Return the [x, y] coordinate for the center point of the cell that contains the specified text.  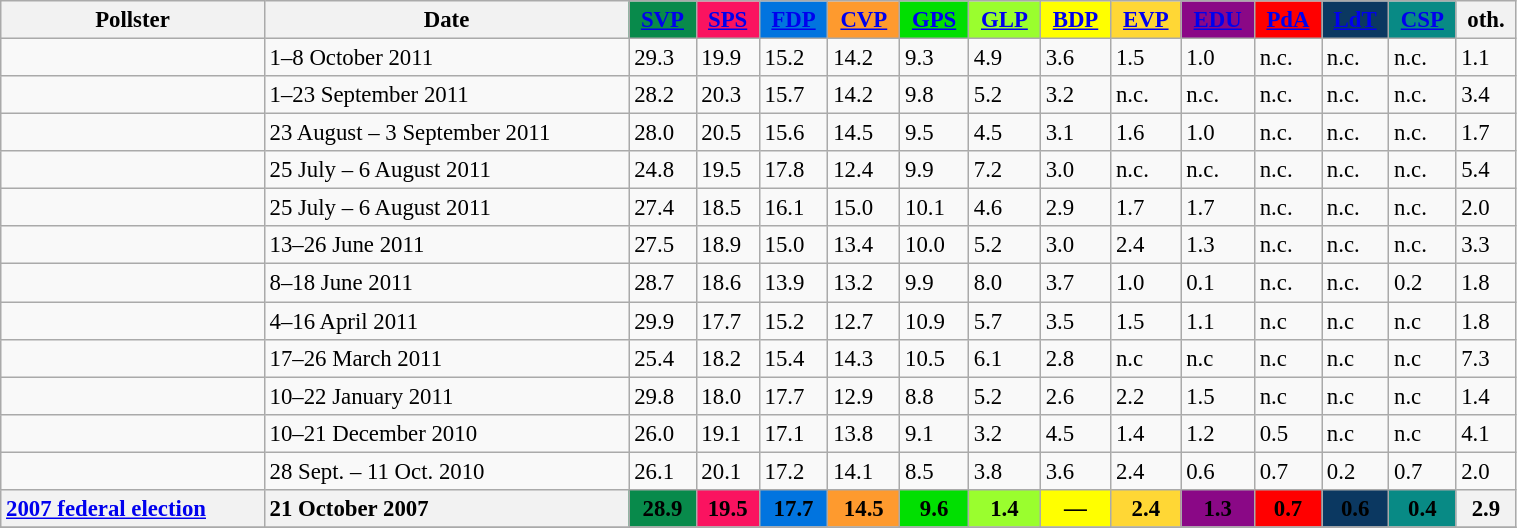
19.1 [728, 433]
14.1 [864, 471]
18.0 [728, 396]
28.0 [662, 133]
4–16 April 2011 [446, 321]
18.5 [728, 208]
20.3 [728, 95]
5.7 [1004, 321]
3.7 [1075, 283]
0.5 [1288, 433]
25.4 [662, 358]
17.2 [794, 471]
3.5 [1075, 321]
FDP [794, 20]
28.9 [662, 509]
14.3 [864, 358]
18.2 [728, 358]
oth. [1486, 20]
Pollster [132, 20]
17.8 [794, 170]
4.6 [1004, 208]
9.1 [934, 433]
15.4 [794, 358]
28 Sept. – 11 Oct. 2010 [446, 471]
17.1 [794, 433]
20.1 [728, 471]
13.2 [864, 283]
10.0 [934, 245]
9.8 [934, 95]
9.5 [934, 133]
CVP [864, 20]
19.9 [728, 58]
12.4 [864, 170]
EVP [1146, 20]
1.6 [1146, 133]
29.3 [662, 58]
10.9 [934, 321]
SPS [728, 20]
9.3 [934, 58]
2.8 [1075, 358]
CSP [1422, 20]
13–26 June 2011 [446, 245]
2.6 [1075, 396]
3.1 [1075, 133]
SVP [662, 20]
GLP [1004, 20]
13.8 [864, 433]
16.1 [794, 208]
1.2 [1218, 433]
12.7 [864, 321]
4.1 [1486, 433]
18.9 [728, 245]
10.5 [934, 358]
— [1075, 509]
29.8 [662, 396]
12.9 [864, 396]
0.4 [1422, 509]
9.6 [934, 509]
10–22 January 2011 [446, 396]
10.1 [934, 208]
26.0 [662, 433]
15.6 [794, 133]
7.2 [1004, 170]
0.1 [1218, 283]
13.9 [794, 283]
1–23 September 2011 [446, 95]
29.9 [662, 321]
8–18 June 2011 [446, 283]
23 August – 3 September 2011 [446, 133]
15.7 [794, 95]
28.2 [662, 95]
7.3 [1486, 358]
17–26 March 2011 [446, 358]
1–8 October 2011 [446, 58]
27.5 [662, 245]
5.4 [1486, 170]
8.0 [1004, 283]
3.3 [1486, 245]
Date [446, 20]
3.4 [1486, 95]
24.8 [662, 170]
BDP [1075, 20]
8.5 [934, 471]
3.8 [1004, 471]
4.9 [1004, 58]
PdA [1288, 20]
28.7 [662, 283]
2007 federal election [132, 509]
21 October 2007 [446, 509]
18.6 [728, 283]
13.4 [864, 245]
8.8 [934, 396]
26.1 [662, 471]
10–21 December 2010 [446, 433]
2.2 [1146, 396]
GPS [934, 20]
27.4 [662, 208]
6.1 [1004, 358]
EDU [1218, 20]
LdT [1356, 20]
20.5 [728, 133]
